Detect which cell encompasses the target text, then output its (x, y) center coordinate. 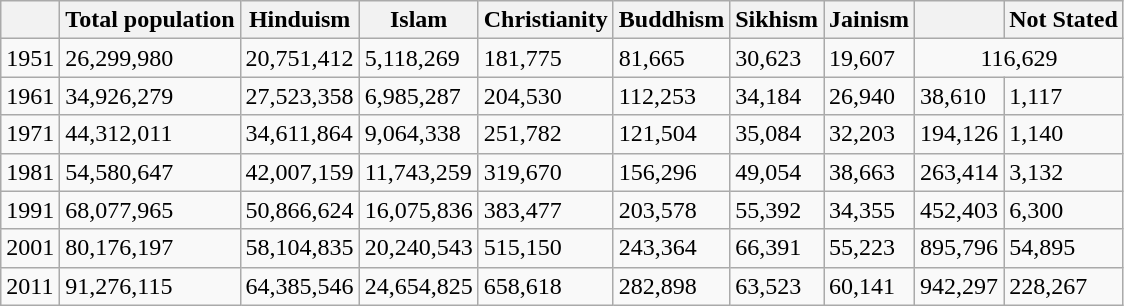
38,610 (960, 96)
658,618 (546, 286)
54,580,647 (150, 172)
1,140 (1064, 134)
Sikhism (777, 20)
80,176,197 (150, 248)
60,141 (870, 286)
2011 (30, 286)
19,607 (870, 58)
515,150 (546, 248)
34,611,864 (300, 134)
55,392 (777, 210)
181,775 (546, 58)
112,253 (671, 96)
Hinduism (300, 20)
66,391 (777, 248)
Islam (418, 20)
228,267 (1064, 286)
204,530 (546, 96)
64,385,546 (300, 286)
27,523,358 (300, 96)
34,926,279 (150, 96)
38,663 (870, 172)
81,665 (671, 58)
319,670 (546, 172)
26,940 (870, 96)
34,184 (777, 96)
1991 (30, 210)
54,895 (1064, 248)
91,276,115 (150, 286)
Christianity (546, 20)
20,751,412 (300, 58)
3,132 (1064, 172)
34,355 (870, 210)
194,126 (960, 134)
156,296 (671, 172)
383,477 (546, 210)
1981 (30, 172)
Buddhism (671, 20)
1,117 (1064, 96)
68,077,965 (150, 210)
11,743,259 (418, 172)
49,054 (777, 172)
2001 (30, 248)
30,623 (777, 58)
Not Stated (1064, 20)
116,629 (1020, 58)
1971 (30, 134)
6,300 (1064, 210)
1951 (30, 58)
263,414 (960, 172)
63,523 (777, 286)
Jainism (870, 20)
55,223 (870, 248)
Total population (150, 20)
203,578 (671, 210)
50,866,624 (300, 210)
26,299,980 (150, 58)
32,203 (870, 134)
58,104,835 (300, 248)
121,504 (671, 134)
35,084 (777, 134)
452,403 (960, 210)
942,297 (960, 286)
24,654,825 (418, 286)
6,985,287 (418, 96)
895,796 (960, 248)
5,118,269 (418, 58)
1961 (30, 96)
16,075,836 (418, 210)
243,364 (671, 248)
251,782 (546, 134)
44,312,011 (150, 134)
282,898 (671, 286)
20,240,543 (418, 248)
9,064,338 (418, 134)
42,007,159 (300, 172)
